Locate the cell with the specified text and output its [x, y] center coordinate. 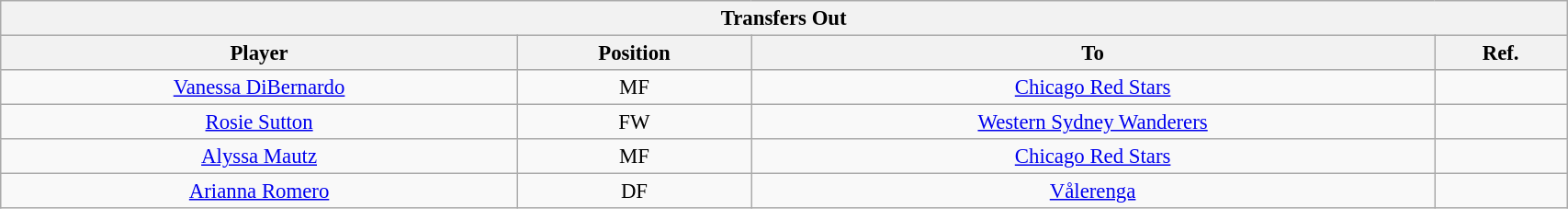
Player [259, 53]
Vålerenga [1093, 192]
DF [634, 192]
Rosie Sutton [259, 122]
To [1093, 53]
Position [634, 53]
Transfers Out [784, 18]
Alyssa Mautz [259, 157]
Arianna Romero [259, 192]
Ref. [1501, 53]
Western Sydney Wanderers [1093, 122]
FW [634, 122]
Vanessa DiBernardo [259, 87]
